Pinpoint the cell where the given text exists, returning its (X, Y) midpoint coordinate. 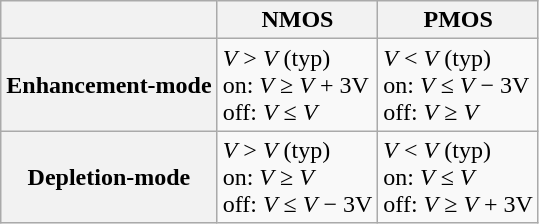
PMOS (458, 20)
Depletion-mode (109, 177)
Enhancement-mode (109, 85)
V < V (typ) on: V ≤ V off: V ≥ V + 3V (458, 177)
V < V (typ) on: V ≤ V − 3V off: V ≥ V (458, 85)
V > V (typ) on: V ≥ V off: V ≤ V − 3V (298, 177)
NMOS (298, 20)
V > V (typ) on: V ≥ V + 3V off: V ≤ V (298, 85)
